Pinpoint the cell where the given text exists, returning its [X, Y] midpoint coordinate. 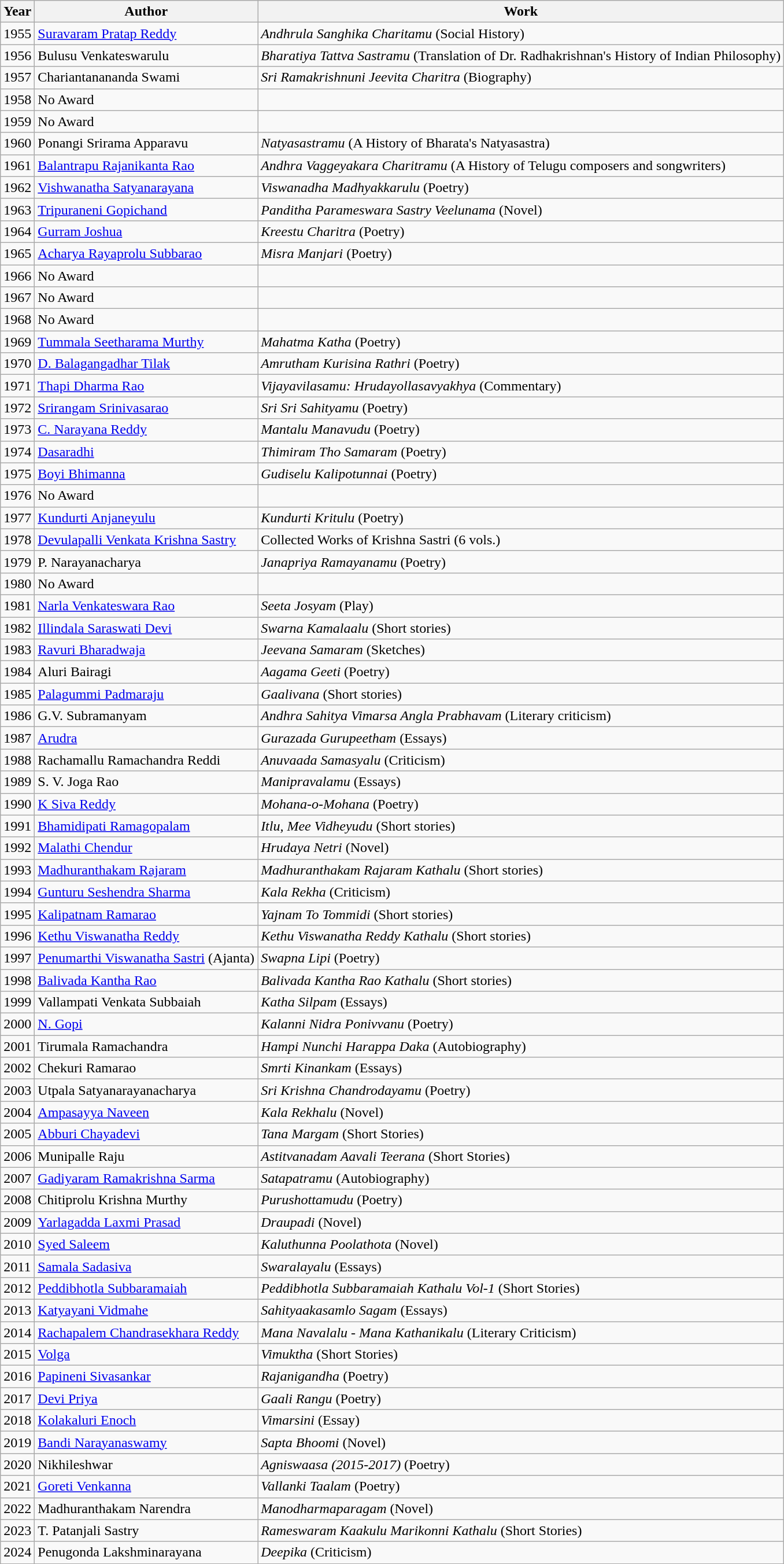
Vallampati Venkata Subbaiah [146, 1002]
K Siva Reddy [146, 804]
1968 [17, 320]
2023 [17, 1530]
2010 [17, 1244]
2022 [17, 1508]
Samala Sadasiva [146, 1266]
Hrudaya Netri (Novel) [521, 848]
Vimarsini (Essay) [521, 1421]
Devulapalli Venkata Krishna Sastry [146, 540]
2011 [17, 1266]
Astitvanadam Aavali Teerana (Short Stories) [521, 1156]
2001 [17, 1046]
Hampi Nunchi Harappa Daka (Autobiography) [521, 1046]
Sri Ramakrishnuni Jeevita Charitra (Biography) [521, 78]
2021 [17, 1486]
Yajnam To Tommidi (Short stories) [521, 914]
Thimiram Tho Samaram (Poetry) [521, 452]
Boyi Bhimanna [146, 474]
1993 [17, 870]
Dasaradhi [146, 452]
Kundurti Anjaneyulu [146, 518]
Yarlagadda Laxmi Prasad [146, 1222]
Sapta Bhoomi (Novel) [521, 1443]
Acharya Rayaprolu Subbarao [146, 253]
1982 [17, 628]
2002 [17, 1068]
2015 [17, 1355]
1988 [17, 760]
Work [521, 12]
Devi Priya [146, 1399]
Mana Navalalu - Mana Kathanikalu (Literary Criticism) [521, 1332]
Bandi Narayanaswamy [146, 1443]
Katyayani Vidmahe [146, 1310]
Rameswaram Kaakulu Marikonni Kathalu (Short Stories) [521, 1530]
Andhra Vaggeyakara Charitramu (A History of Telugu composers and songwriters) [521, 165]
Ravuri Bharadwaja [146, 650]
Sahityaakasamlo Sagam (Essays) [521, 1310]
1996 [17, 936]
1955 [17, 34]
2013 [17, 1310]
1971 [17, 386]
Satapatramu (Autobiography) [521, 1178]
S. V. Joga Rao [146, 782]
Gurazada Gurupeetham (Essays) [521, 738]
1957 [17, 78]
Gurram Joshua [146, 231]
Rachamallu Ramachandra Reddi [146, 760]
1956 [17, 56]
Mohana-o-Mohana (Poetry) [521, 804]
Gudiselu Kalipotunnai (Poetry) [521, 474]
1966 [17, 276]
1984 [17, 672]
Chekuri Ramarao [146, 1068]
Kalipatnam Ramarao [146, 914]
Bhamidipati Ramagopalam [146, 826]
Kundurti Kritulu (Poetry) [521, 518]
Andhra Sahitya Vimarsa Angla Prabhavam (Literary criticism) [521, 716]
Kaluthunna Poolathota (Novel) [521, 1244]
2005 [17, 1134]
1969 [17, 342]
Aluri Bairagi [146, 672]
Sri Sri Sahityamu (Poetry) [521, 408]
Syed Saleem [146, 1244]
Chariantanananda Swami [146, 78]
1979 [17, 562]
1977 [17, 518]
1998 [17, 980]
Swarna Kamalaalu (Short stories) [521, 628]
Tirumala Ramachandra [146, 1046]
1972 [17, 408]
Kolakaluri Enoch [146, 1421]
Balivada Kantha Rao Kathalu (Short stories) [521, 980]
Author [146, 12]
Swapna Lipi (Poetry) [521, 958]
2006 [17, 1156]
Mahatma Katha (Poetry) [521, 342]
Narla Venkateswara Rao [146, 606]
2009 [17, 1222]
T. Patanjali Sastry [146, 1530]
Bharatiya Tattva Sastramu (Translation of Dr. Radhakrishnan's History of Indian Philosophy) [521, 56]
Smrti Kinankam (Essays) [521, 1068]
Balivada Kantha Rao [146, 980]
2004 [17, 1112]
1976 [17, 496]
Peddibhotla Subbaramaiah Kathalu Vol-1 (Short Stories) [521, 1288]
D. Balagangadhar Tilak [146, 364]
Suravaram Pratap Reddy [146, 34]
1990 [17, 804]
1958 [17, 99]
Tummala Seetharama Murthy [146, 342]
1978 [17, 540]
Sri Krishna Chandrodayamu (Poetry) [521, 1090]
2017 [17, 1399]
Madhuranthakam Narendra [146, 1508]
G.V. Subramanyam [146, 716]
Kreestu Charitra (Poetry) [521, 231]
Penugonda Lakshminarayana [146, 1552]
Draupadi (Novel) [521, 1222]
Rajanigandha (Poetry) [521, 1377]
1962 [17, 187]
1992 [17, 848]
Balantrapu Rajanikanta Rao [146, 165]
Utpala Satyanarayanacharya [146, 1090]
2012 [17, 1288]
Katha Silpam (Essays) [521, 1002]
1970 [17, 364]
Nikhileshwar [146, 1465]
Papineni Sivasankar [146, 1377]
1987 [17, 738]
Mantalu Manavudu (Poetry) [521, 430]
Gaalivana (Short stories) [521, 694]
1963 [17, 209]
Malathi Chendur [146, 848]
Madhuranthakam Rajaram Kathalu (Short stories) [521, 870]
Illindala Saraswati Devi [146, 628]
Vishwanatha Satyanarayana [146, 187]
Rachapalem Chandrasekhara Reddy [146, 1332]
2008 [17, 1200]
Bulusu Venkateswarulu [146, 56]
Abburi Chayadevi [146, 1134]
Itlu, Mee Vidheyudu (Short stories) [521, 826]
Gunturu Seshendra Sharma [146, 892]
P. Narayanacharya [146, 562]
Manodharmaparagam (Novel) [521, 1508]
Janapriya Ramayanamu (Poetry) [521, 562]
1980 [17, 584]
Agniswaasa (2015-2017) (Poetry) [521, 1465]
Chitiprolu Krishna Murthy [146, 1200]
2003 [17, 1090]
Goreti Venkanna [146, 1486]
N. Gopi [146, 1024]
Kala Rekha (Criticism) [521, 892]
2000 [17, 1024]
Vijayavilasamu: Hrudayollasavyakhya (Commentary) [521, 386]
1959 [17, 121]
1983 [17, 650]
1985 [17, 694]
1974 [17, 452]
2014 [17, 1332]
Peddibhotla Subbaramaiah [146, 1288]
1975 [17, 474]
Thapi Dharma Rao [146, 386]
1981 [17, 606]
Volga [146, 1355]
Viswanadha Madhyakkarulu (Poetry) [521, 187]
Penumarthi Viswanatha Sastri (Ajanta) [146, 958]
2007 [17, 1178]
1961 [17, 165]
Ponangi Srirama Apparavu [146, 143]
2019 [17, 1443]
2016 [17, 1377]
2024 [17, 1552]
1964 [17, 231]
1995 [17, 914]
2020 [17, 1465]
Deepika (Criticism) [521, 1552]
Palagummi Padmaraju [146, 694]
Tana Margam (Short Stories) [521, 1134]
Natyasastramu (A History of Bharata's Natyasastra) [521, 143]
Panditha Parameswara Sastry Veelunama (Novel) [521, 209]
Kala Rekhalu (Novel) [521, 1112]
Madhuranthakam Rajaram [146, 870]
Andhrula Sanghika Charitamu (Social History) [521, 34]
Aagama Geeti (Poetry) [521, 672]
Misra Manjari (Poetry) [521, 253]
Manipravalamu (Essays) [521, 782]
Arudra [146, 738]
Amrutham Kurisina Rathri (Poetry) [521, 364]
Collected Works of Krishna Sastri (6 vols.) [521, 540]
Swaralayalu (Essays) [521, 1266]
Vimuktha (Short Stories) [521, 1355]
Tripuraneni Gopichand [146, 209]
1967 [17, 298]
Srirangam Srinivasarao [146, 408]
1991 [17, 826]
1960 [17, 143]
Gaali Rangu (Poetry) [521, 1399]
Purushottamudu (Poetry) [521, 1200]
Jeevana Samaram (Sketches) [521, 650]
1989 [17, 782]
Anuvaada Samasyalu (Criticism) [521, 760]
1965 [17, 253]
Kethu Viswanatha Reddy Kathalu (Short stories) [521, 936]
Munipalle Raju [146, 1156]
C. Narayana Reddy [146, 430]
1994 [17, 892]
Vallanki Taalam (Poetry) [521, 1486]
1973 [17, 430]
Kalanni Nidra Ponivvanu (Poetry) [521, 1024]
Gadiyaram Ramakrishna Sarma [146, 1178]
Seeta Josyam (Play) [521, 606]
1999 [17, 1002]
1986 [17, 716]
Ampasayya Naveen [146, 1112]
1997 [17, 958]
Kethu Viswanatha Reddy [146, 936]
2018 [17, 1421]
Year [17, 12]
